Detect which cell encompasses the target text, then output its [X, Y] center coordinate. 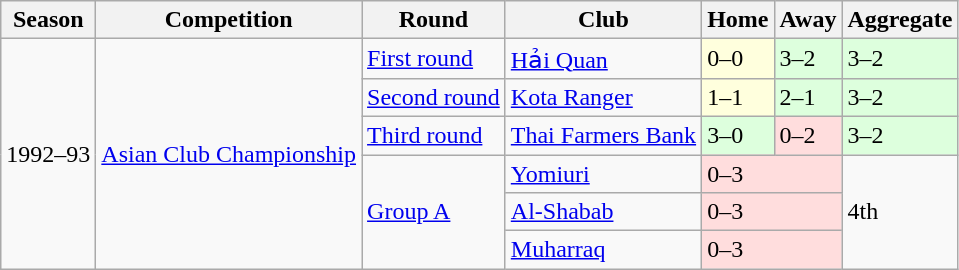
Asian Club Championship [229, 154]
Yomiuri [603, 173]
Muharraq [603, 250]
Hải Quan [603, 59]
Round [434, 20]
0–2 [808, 135]
Second round [434, 97]
Home [738, 20]
Season [48, 20]
Club [603, 20]
1–1 [738, 97]
Al-Shabab [603, 212]
4th [900, 211]
Group A [434, 211]
Third round [434, 135]
Kota Ranger [603, 97]
First round [434, 59]
Thai Farmers Bank [603, 135]
Away [808, 20]
Aggregate [900, 20]
2–1 [808, 97]
1992–93 [48, 154]
3–0 [738, 135]
Competition [229, 20]
0–0 [738, 59]
